Extract the (X, Y) coordinate from the center of the cell holding the provided text.  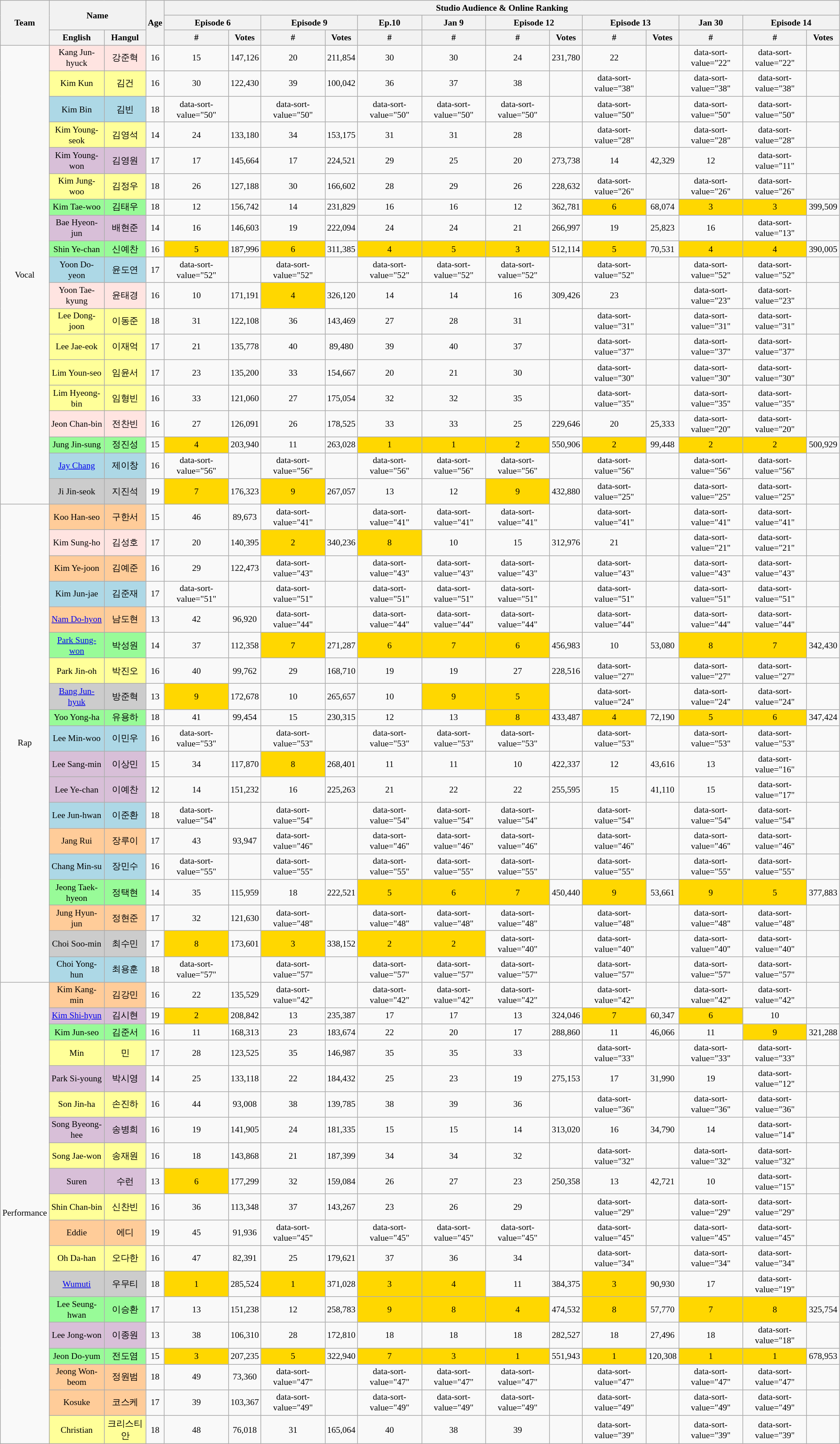
362,781 (566, 207)
임형빈 (125, 398)
Jung Jin-sung (77, 445)
113,348 (244, 1207)
45 (196, 1232)
Chang Min-su (77, 867)
154,667 (341, 373)
146,987 (341, 1053)
127,188 (244, 186)
data-sort-value="19" (775, 1284)
이민우 (125, 738)
151,238 (244, 1309)
265,657 (341, 697)
231,780 (566, 58)
551,943 (566, 1356)
273,738 (566, 160)
222,521 (341, 892)
47 (196, 1258)
255,595 (566, 790)
275,153 (566, 1078)
76,018 (244, 1429)
김빈 (125, 109)
민 (125, 1053)
Lee Jun-hwan (77, 815)
106,310 (244, 1335)
전찬빈 (125, 424)
122,430 (244, 83)
122,108 (244, 321)
크리스티안 (125, 1429)
Episode 6 (213, 22)
Song Jae-won (77, 1155)
266,997 (566, 228)
data-sort-value="14" (775, 1130)
유용하 (125, 717)
data-sort-value="16" (775, 764)
이예찬 (125, 790)
Oh Da-han (77, 1258)
김영원 (125, 160)
장민수 (125, 867)
89,673 (244, 517)
271,287 (341, 645)
김건 (125, 83)
321,288 (823, 1032)
최수민 (125, 944)
지진석 (125, 492)
김영석 (125, 134)
151,232 (244, 790)
224,521 (341, 160)
Kim Jun-jae (77, 594)
112,358 (244, 645)
수런 (125, 1181)
41 (196, 717)
Yoon Do-yeon (77, 270)
Bae Hyeon-jun (77, 228)
42,721 (662, 1181)
82,391 (244, 1258)
31,990 (662, 1078)
25,823 (662, 228)
Vocal (25, 275)
139,785 (341, 1104)
Lee Jae-eok (77, 347)
122,473 (244, 568)
70,531 (662, 249)
Ep.10 (389, 22)
Kim Shi-hyun (77, 1016)
Studio Audience & Online Ranking (502, 8)
181,335 (341, 1130)
168,313 (244, 1032)
Lee Min-woo (77, 738)
324,046 (566, 1016)
Koo Han-seo (77, 517)
Episode 13 (631, 22)
Jan 30 (711, 22)
172,678 (244, 697)
140,395 (244, 543)
41,110 (662, 790)
678,953 (823, 1356)
Shin Ye-chan (77, 249)
배현준 (125, 228)
코스케 (125, 1402)
Bang Jun-hyuk (77, 697)
data-sort-value="17" (775, 790)
이상민 (125, 764)
187,996 (244, 249)
179,621 (341, 1258)
512,114 (566, 249)
135,529 (244, 995)
121,630 (244, 918)
384,375 (566, 1284)
이준환 (125, 815)
김예준 (125, 568)
208,842 (244, 1016)
326,120 (341, 296)
Kosuke (77, 1402)
제이창 (125, 466)
Jung Hyun-jun (77, 918)
268,401 (341, 764)
91,936 (244, 1232)
우무티 (125, 1284)
김준재 (125, 594)
57,770 (662, 1309)
133,180 (244, 134)
311,385 (341, 249)
399,509 (823, 207)
Lee Seung-hwan (77, 1309)
오다한 (125, 1258)
김성호 (125, 543)
550,906 (566, 445)
Episode 12 (534, 22)
정진성 (125, 445)
89,480 (341, 347)
99,448 (662, 445)
184,432 (341, 1078)
90,930 (662, 1284)
Suren (77, 1181)
Jeon Do-yum (77, 1356)
99,454 (244, 717)
231,829 (341, 207)
73,360 (244, 1377)
Jeon Chan-bin (77, 424)
422,337 (566, 764)
322,940 (341, 1356)
이승환 (125, 1309)
김정우 (125, 186)
178,525 (341, 424)
구한서 (125, 517)
data-sort-value="13" (775, 228)
Kim Tae-woo (77, 207)
이종원 (125, 1335)
173,601 (244, 944)
145,664 (244, 160)
120,308 (662, 1356)
153,175 (341, 134)
103,367 (244, 1402)
Eddie (77, 1232)
Kim Jun-seo (77, 1032)
손진하 (125, 1104)
433,487 (566, 717)
Min (77, 1053)
46 (196, 517)
정원범 (125, 1377)
340,236 (341, 543)
172,810 (341, 1335)
신찬빈 (125, 1207)
338,152 (341, 944)
117,870 (244, 764)
42,329 (662, 160)
강준혁 (125, 58)
141,905 (244, 1130)
25,333 (662, 424)
Lee Sang-min (77, 764)
송재원 (125, 1155)
267,057 (341, 492)
258,783 (341, 1309)
121,060 (244, 398)
Park Sung-won (77, 645)
371,028 (341, 1284)
Rap (25, 743)
147,126 (244, 58)
Name (98, 15)
133,118 (244, 1078)
203,940 (244, 445)
Jay Chang (77, 466)
143,868 (244, 1155)
342,430 (823, 645)
48 (196, 1429)
Wumuti (77, 1284)
177,299 (244, 1181)
115,959 (244, 892)
Shin Chan-bin (77, 1207)
Park Jin-oh (77, 671)
에디 (125, 1232)
Hangul (125, 38)
윤도연 (125, 270)
Jang Rui (77, 841)
175,054 (341, 398)
93,008 (244, 1104)
Kim Ye-joon (77, 568)
Ji Jin-seok (77, 492)
43 (196, 841)
Son Jin-ha (77, 1104)
Episode 9 (309, 22)
325,754 (823, 1309)
228,516 (566, 671)
data-sort-value="11" (775, 160)
207,235 (244, 1356)
Lee Dong-joon (77, 321)
Yoon Tae-kyung (77, 296)
장루이 (125, 841)
285,524 (244, 1284)
250,358 (566, 1181)
225,263 (341, 790)
263,028 (341, 445)
171,191 (244, 296)
김시현 (125, 1016)
159,084 (341, 1181)
168,710 (341, 671)
Kim Jung-woo (77, 186)
Choi Soo-min (77, 944)
이동준 (125, 321)
282,527 (566, 1335)
500,929 (823, 445)
남도현 (125, 620)
100,042 (341, 83)
신예찬 (125, 249)
Lim Youn-seo (77, 373)
Christian (77, 1429)
456,983 (566, 645)
135,200 (244, 373)
123,525 (244, 1053)
432,880 (566, 492)
166,602 (341, 186)
Jeong Won-beom (77, 1377)
183,674 (341, 1032)
data-sort-value="15" (775, 1181)
143,267 (341, 1207)
Kim Kang-min (77, 995)
정택현 (125, 892)
49 (196, 1377)
229,646 (566, 424)
Nam Do-hyon (77, 620)
Team (25, 23)
156,742 (244, 207)
43,616 (662, 764)
53,661 (662, 892)
Choi Yong-hun (77, 969)
Kang Jun-hyuck (77, 58)
68,074 (662, 207)
data-sort-value="12" (775, 1078)
93,947 (244, 841)
211,854 (341, 58)
Kim Young-seok (77, 134)
data-sort-value="18" (775, 1335)
Song Byeong-hee (77, 1130)
Lee Jong-won (77, 1335)
126,091 (244, 424)
Kim Young-won (77, 160)
99,762 (244, 671)
309,426 (566, 296)
송병희 (125, 1130)
Kim Kun (77, 83)
135,778 (244, 347)
222,094 (341, 228)
전도염 (125, 1356)
이재억 (125, 347)
Episode 14 (791, 22)
윤태경 (125, 296)
46,066 (662, 1032)
박성원 (125, 645)
60,347 (662, 1016)
방준혁 (125, 697)
최용훈 (125, 969)
187,399 (341, 1155)
Jeong Taek-hyeon (77, 892)
Performance (25, 1213)
Jan 9 (454, 22)
27,496 (662, 1335)
96,920 (244, 620)
임윤서 (125, 373)
정현준 (125, 918)
김태우 (125, 207)
김준서 (125, 1032)
450,440 (566, 892)
230,315 (341, 717)
143,469 (341, 321)
Age (155, 23)
165,064 (341, 1429)
146,603 (244, 228)
390,005 (823, 249)
347,424 (823, 717)
박진오 (125, 671)
474,532 (566, 1309)
312,976 (566, 543)
Lee Ye-chan (77, 790)
34,790 (662, 1130)
English (77, 38)
313,020 (566, 1130)
Lim Hyeong-bin (77, 398)
Park Si-young (77, 1078)
72,190 (662, 717)
44 (196, 1104)
Yoo Yong-ha (77, 717)
176,323 (244, 492)
Kim Bin (77, 109)
53,080 (662, 645)
Kim Sung-ho (77, 543)
377,883 (823, 892)
박시영 (125, 1078)
288,860 (566, 1032)
235,387 (341, 1016)
김강민 (125, 995)
42 (196, 620)
228,632 (566, 186)
